Capture the cell that displays the provided text and extract its (X, Y) central coordinate. 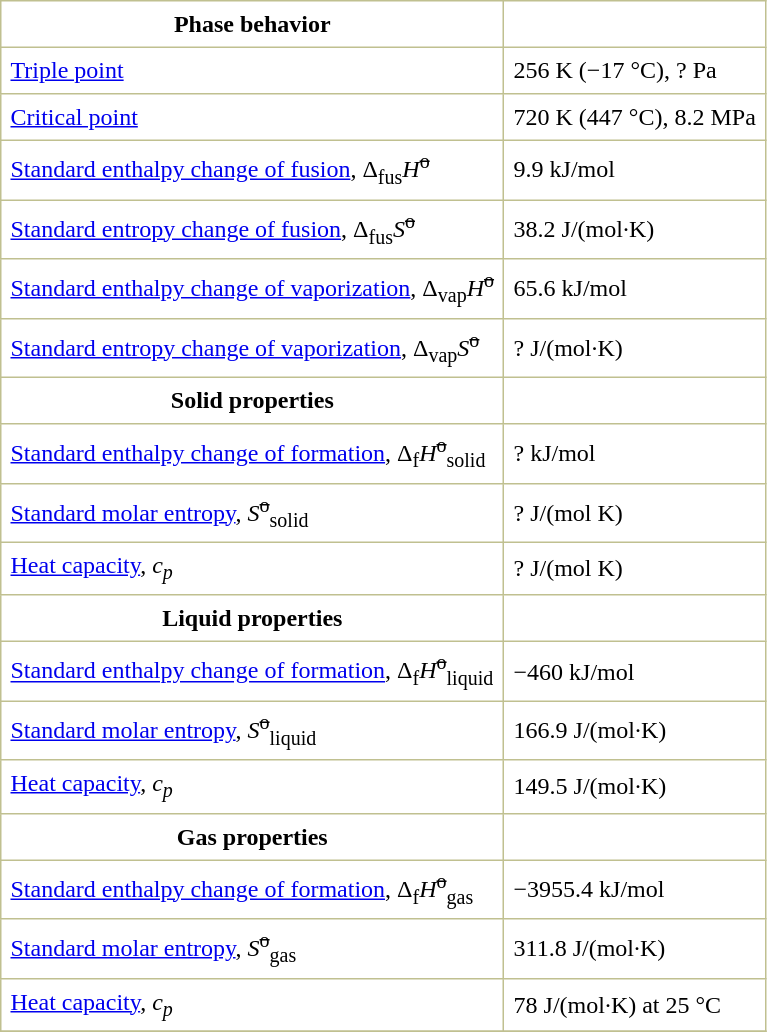
Standard enthalpy change of formation, ΔfHosolid (252, 454)
−460 kJ/mol (635, 672)
? J/(mol·K) (635, 348)
166.9 J/(mol·K) (635, 730)
Liquid properties (252, 618)
Gas properties (252, 836)
−3955.4 kJ/mol (635, 890)
Critical point (252, 117)
Phase behavior (252, 24)
256 K (−17 °C), ? Pa (635, 70)
311.8 J/(mol·K) (635, 948)
Standard enthalpy change of fusion, ΔfusHo (252, 170)
78 J/(mol·K) at 25 °C (635, 1004)
65.6 kJ/mol (635, 288)
149.5 J/(mol·K) (635, 786)
Triple point (252, 70)
Standard molar entropy, Sogas (252, 948)
Standard molar entropy, Soliquid (252, 730)
Standard enthalpy change of vaporization, ΔvapHo (252, 288)
Standard enthalpy change of formation, ΔfHogas (252, 890)
Standard entropy change of vaporization, ΔvapSo (252, 348)
Standard molar entropy, Sosolid (252, 512)
9.9 kJ/mol (635, 170)
Solid properties (252, 400)
? kJ/mol (635, 454)
Standard enthalpy change of formation, ΔfHoliquid (252, 672)
720 K (447 °C), 8.2 MPa (635, 117)
38.2 J/(mol·K) (635, 230)
Standard entropy change of fusion, ΔfusSo (252, 230)
